Return the (X, Y) coordinate for the center point of the cell that contains the specified text.  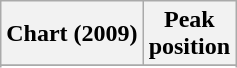
Peakposition (189, 34)
Chart (2009) (72, 34)
